For the text-containing cell, return its midpoint in (X, Y) coordinate format. 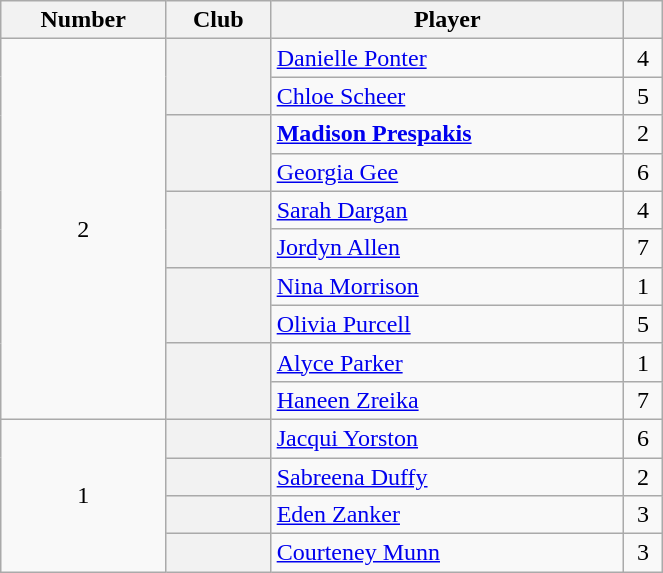
Eden Zanker (447, 515)
Number (84, 20)
Georgia Gee (447, 172)
Madison Prespakis (447, 134)
Sarah Dargan (447, 210)
Player (447, 20)
Haneen Zreika (447, 400)
Courteney Munn (447, 553)
Chloe Scheer (447, 96)
Nina Morrison (447, 286)
Club (219, 20)
Alyce Parker (447, 362)
Olivia Purcell (447, 324)
Danielle Ponter (447, 58)
Jacqui Yorston (447, 438)
Sabreena Duffy (447, 477)
Jordyn Allen (447, 248)
